Locate the cell with the specified text and output its (X, Y) center coordinate. 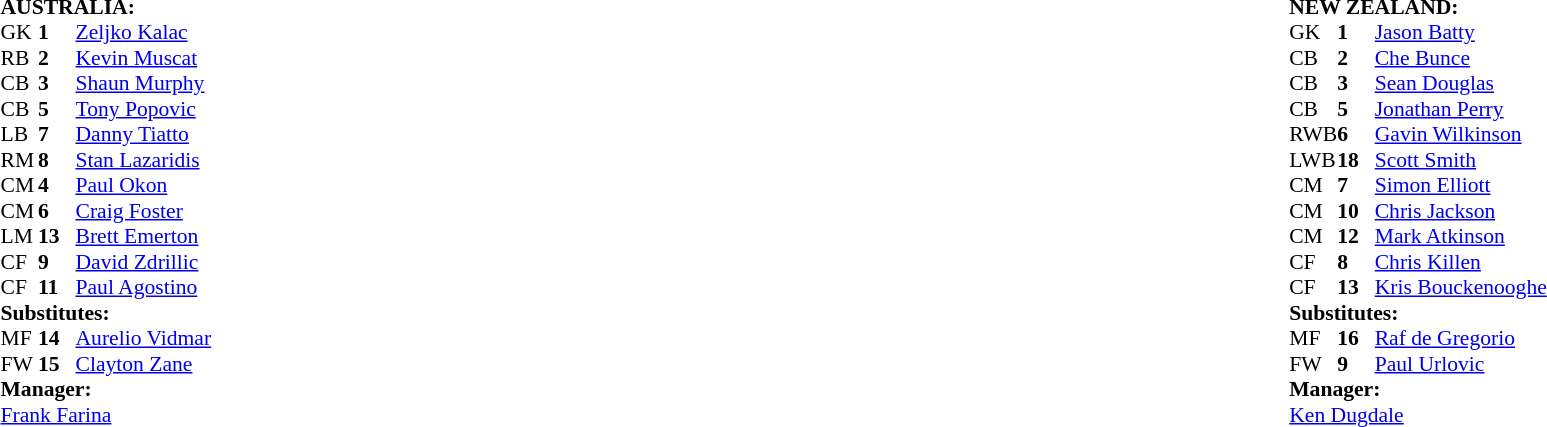
Kevin Muscat (144, 58)
Chris Killen (1461, 262)
LB (19, 135)
Scott Smith (1461, 160)
Shaun Murphy (144, 83)
Kris Bouckenooghe (1461, 287)
Paul Urlovic (1461, 364)
Clayton Zane (144, 364)
Gavin Wilkinson (1461, 135)
David Zdrillic (144, 262)
Aurelio Vidmar (144, 339)
Mark Atkinson (1461, 237)
Zeljko Kalac (144, 33)
4 (57, 185)
10 (1356, 211)
Sean Douglas (1461, 83)
12 (1356, 237)
Paul Okon (144, 185)
14 (57, 339)
RM (19, 160)
LWB (1313, 160)
15 (57, 364)
18 (1356, 160)
Simon Elliott (1461, 185)
Che Bunce (1461, 58)
Stan Lazaridis (144, 160)
RWB (1313, 135)
11 (57, 287)
Jason Batty (1461, 33)
LM (19, 237)
Raf de Gregorio (1461, 339)
16 (1356, 339)
Brett Emerton (144, 237)
Tony Popovic (144, 109)
Paul Agostino (144, 287)
Craig Foster (144, 211)
Chris Jackson (1461, 211)
Danny Tiatto (144, 135)
RB (19, 58)
Jonathan Perry (1461, 109)
